From the cell containing the given text, extract its center point as (x, y) coordinate. 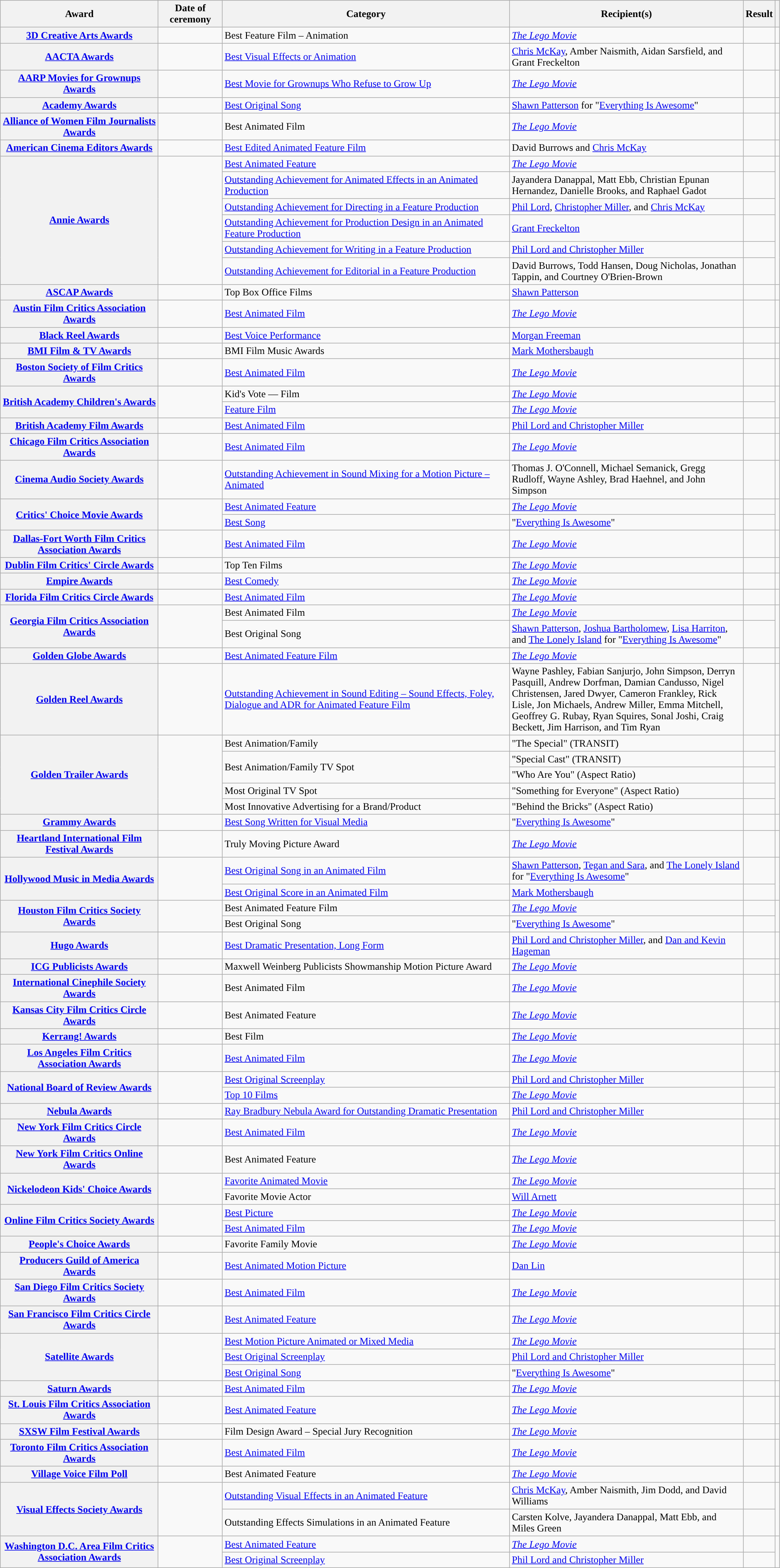
International Cinephile Society Awards (79, 988)
Hugo Awards (79, 945)
Thomas J. O'Connell, Michael Semanick, Gregg Rudloff, Wayne Ashley, Brad Haehnel, and John Simpson (627, 479)
Ray Bradbury Nebula Award for Outstanding Dramatic Presentation (366, 1111)
Kansas City Film Critics Circle Awards (79, 1015)
Award (79, 14)
Producers Guild of America Awards (79, 1266)
Favorite Movie Actor (366, 1197)
"The Special" (TRANSIT) (627, 743)
Shawn Patterson for "Everything Is Awesome" (627, 105)
National Board of Review Awards (79, 1087)
"Who Are You" (Aspect Ratio) (627, 775)
Favorite Animated Movie (366, 1181)
New York Film Critics Circle Awards (79, 1133)
San Francisco Film Critics Circle Awards (79, 1320)
Outstanding Achievement for Editorial in a Feature Production (366, 271)
British Academy Film Awards (79, 425)
Jayandera Danappal, Matt Ebb, Christian Epunan Hernandez, Danielle Brooks, and Raphael Gadot (627, 185)
Outstanding Achievement for Production Design in an Animated Feature Production (366, 228)
Top Box Office Films (366, 292)
Best Original Score in an Animated Film (366, 892)
Most Original TV Spot (366, 791)
BMI Film & TV Awards (79, 351)
Grammy Awards (79, 822)
Austin Film Critics Association Awards (79, 314)
Recipient(s) (627, 14)
Shawn Patterson, Joshua Bartholomew, Lisa Harriton, and The Lonely Island for "Everything Is Awesome" (627, 634)
Truly Moving Picture Award (366, 843)
Alliance of Women Film Journalists Awards (79, 126)
People's Choice Awards (79, 1244)
Saturn Awards (79, 1389)
Critics' Choice Movie Awards (79, 514)
Best Animated Motion Picture (366, 1266)
Carsten Kolve, Jayandera Danappal, Matt Ebb, and Miles Green (627, 1522)
BMI Film Music Awards (366, 351)
Grant Freckelton (627, 228)
Best Voice Performance (366, 335)
"Special Cast" (TRANSIT) (627, 759)
Best Comedy (366, 581)
Dublin Film Critics' Circle Awards (79, 565)
New York Film Critics Online Awards (79, 1159)
Florida Film Critics Circle Awards (79, 597)
Nickelodeon Kids' Choice Awards (79, 1189)
Cinema Audio Society Awards (79, 479)
SXSW Film Festival Awards (79, 1431)
Outstanding Achievement for Directing in a Feature Production (366, 206)
St. Louis Film Critics Association Awards (79, 1410)
Phil Lord and Christopher Miller, and Dan and Kevin Hageman (627, 945)
Outstanding Achievement in Sound Editing – Sound Effects, Foley, Dialogue and ADR for Animated Feature Film (366, 700)
Outstanding Visual Effects in an Animated Feature (366, 1496)
Chris McKay, Amber Naismith, Jim Dodd, and David Williams (627, 1496)
Annie Awards (79, 220)
Empire Awards (79, 581)
Golden Trailer Awards (79, 775)
Kid's Vote — Film (366, 394)
Morgan Freeman (627, 335)
Boston Society of Film Critics Awards (79, 372)
Phil Lord, Christopher Miller, and Chris McKay (627, 206)
Chicago Film Critics Association Awards (79, 447)
Chris McKay, Amber Naismith, Aidan Sarsfield, and Grant Freckelton (627, 57)
Best Edited Animated Feature Film (366, 148)
Will Arnett (627, 1197)
Outstanding Achievement for Animated Effects in an Animated Production (366, 185)
San Diego Film Critics Society Awards (79, 1293)
Result (759, 14)
American Cinema Editors Awards (79, 148)
Washington D.C. Area Film Critics Association Awards (79, 1552)
Best Feature Film – Animation (366, 35)
Best Song Written for Visual Media (366, 822)
Black Reel Awards (79, 335)
Heartland International Film Festival Awards (79, 843)
Date of ceremony (190, 14)
ICG Publicists Awards (79, 967)
Nebula Awards (79, 1111)
Best Visual Effects or Animation (366, 57)
British Academy Children's Awards (79, 402)
AARP Movies for Grownups Awards (79, 84)
Best Dramatic Presentation, Long Form (366, 945)
Hollywood Music in Media Awards (79, 878)
Best Animation/Family (366, 743)
"Behind the Bricks" (Aspect Ratio) (627, 806)
Shawn Patterson, Tegan and Sara, and The Lonely Island for "Everything Is Awesome" (627, 871)
"Something for Everyone" (Aspect Ratio) (627, 791)
Dallas-Fort Worth Film Critics Association Awards (79, 543)
Best Animation/Family TV Spot (366, 767)
AACTA Awards (79, 57)
Online Film Critics Society Awards (79, 1220)
Toronto Film Critics Association Awards (79, 1452)
Satellite Awards (79, 1357)
Golden Globe Awards (79, 656)
Los Angeles Film Critics Association Awards (79, 1058)
Dan Lin (627, 1266)
Academy Awards (79, 105)
David Burrows and Chris McKay (627, 148)
Village Voice Film Poll (79, 1474)
ASCAP Awards (79, 292)
3D Creative Arts Awards (79, 35)
Film Design Award – Special Jury Recognition (366, 1431)
Top Ten Films (366, 565)
Shawn Patterson (627, 292)
Category (366, 14)
Visual Effects Society Awards (79, 1509)
Feature Film (366, 410)
Georgia Film Critics Association Awards (79, 627)
Kerrang! Awards (79, 1037)
Houston Film Critics Society Awards (79, 916)
Most Innovative Advertising for a Brand/Product (366, 806)
Golden Reel Awards (79, 700)
Outstanding Achievement in Sound Mixing for a Motion Picture – Animated (366, 479)
Best Motion Picture Animated or Mixed Media (366, 1341)
Favorite Family Movie (366, 1244)
Outstanding Achievement for Writing in a Feature Production (366, 249)
Maxwell Weinberg Publicists Showmanship Motion Picture Award (366, 967)
Best Film (366, 1037)
Top 10 Films (366, 1095)
Best Movie for Grownups Who Refuse to Grow Up (366, 84)
Best Song (366, 522)
Best Original Song in an Animated Film (366, 871)
David Burrows, Todd Hansen, Doug Nicholas, Jonathan Tappin, and Courtney O'Brien-Brown (627, 271)
Best Picture (366, 1212)
Outstanding Effects Simulations in an Animated Feature (366, 1522)
